From the cell containing the given text, extract its center point as [X, Y] coordinate. 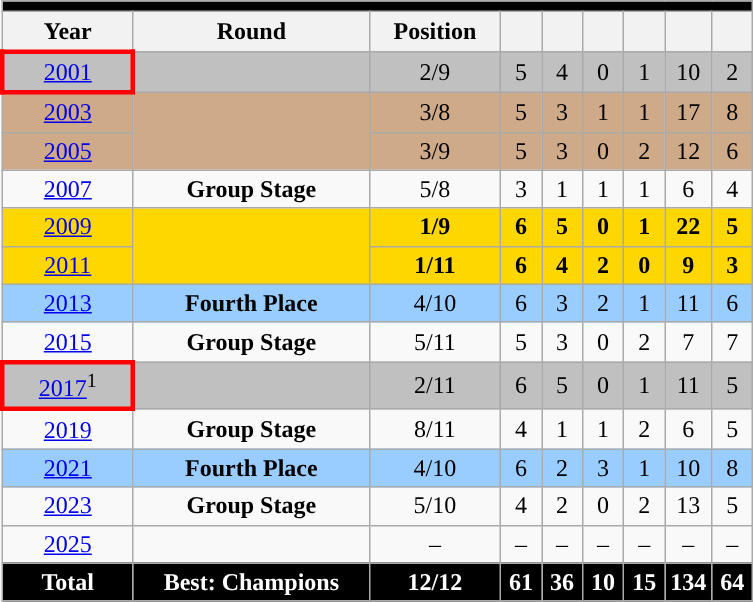
1/9 [434, 227]
5/10 [434, 506]
3/9 [434, 151]
8/11 [434, 429]
22 [688, 227]
3/8 [434, 112]
1/11 [434, 265]
5/8 [434, 189]
2023 [68, 506]
2005 [68, 151]
Total [68, 582]
2003 [68, 112]
2011 [68, 265]
2021 [68, 468]
2007 [68, 189]
2001 [68, 72]
Round [251, 32]
36 [562, 582]
20171 [68, 386]
2025 [68, 544]
Year [68, 32]
2/11 [434, 386]
61 [520, 582]
5/11 [434, 342]
2013 [68, 303]
2009 [68, 227]
9 [688, 265]
134 [688, 582]
2015 [68, 342]
2/9 [434, 72]
Position [434, 32]
12/12 [434, 582]
15 [644, 582]
13 [688, 506]
Best: Champions [251, 582]
64 [732, 582]
12 [688, 151]
17 [688, 112]
2019 [68, 429]
